Search for the cell housing the specified text and yield its [x, y] center coordinate. 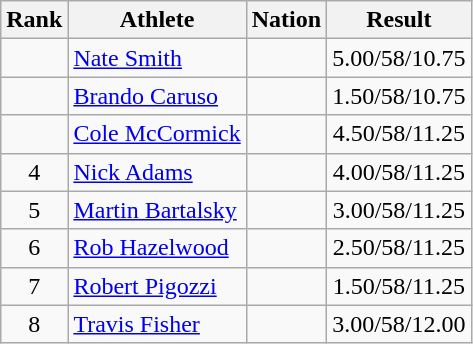
2.50/58/11.25 [399, 248]
Athlete [157, 20]
Rob Hazelwood [157, 248]
Result [399, 20]
Martin Bartalsky [157, 210]
Travis Fisher [157, 324]
3.00/58/12.00 [399, 324]
Brando Caruso [157, 96]
Rank [34, 20]
5.00/58/10.75 [399, 58]
Nation [286, 20]
4.00/58/11.25 [399, 172]
Robert Pigozzi [157, 286]
1.50/58/10.75 [399, 96]
8 [34, 324]
4.50/58/11.25 [399, 134]
Nick Adams [157, 172]
4 [34, 172]
1.50/58/11.25 [399, 286]
3.00/58/11.25 [399, 210]
6 [34, 248]
7 [34, 286]
Cole McCormick [157, 134]
5 [34, 210]
Nate Smith [157, 58]
